Detect which cell encompasses the target text, then output its (x, y) center coordinate. 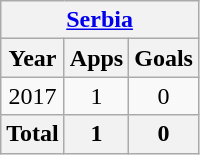
2017 (33, 96)
Serbia (100, 20)
Goals (164, 58)
Total (33, 134)
Year (33, 58)
Apps (96, 58)
